Search for the cell housing the specified text and yield its (X, Y) center coordinate. 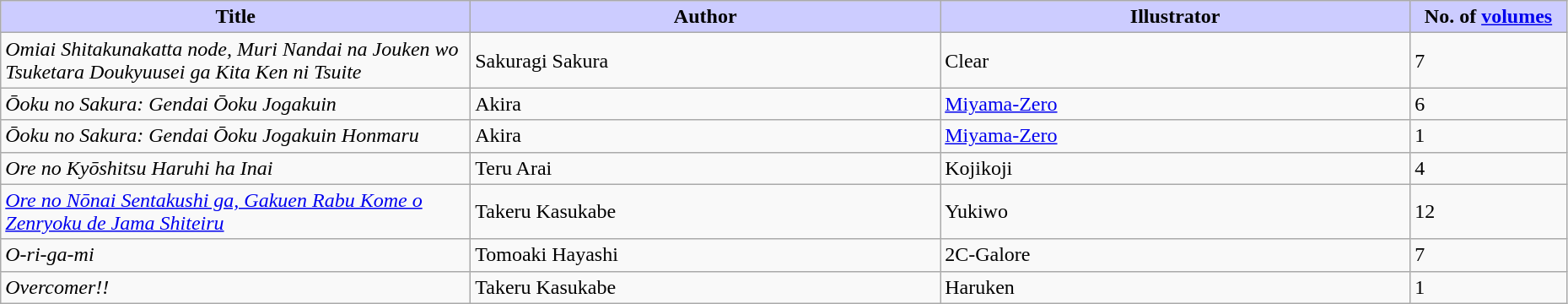
Title (236, 17)
2C-Galore (1176, 255)
12 (1489, 211)
6 (1489, 104)
Author (705, 17)
Tomoaki Hayashi (705, 255)
4 (1489, 168)
Yukiwo (1176, 211)
Clear (1176, 61)
No. of volumes (1489, 17)
Illustrator (1176, 17)
Sakuragi Sakura (705, 61)
Ore no Kyōshitsu Haruhi ha Inai (236, 168)
Omiai Shitakunakatta node, Muri Nandai na Jouken wo Tsuketara Doukyuusei ga Kita Ken ni Tsuite (236, 61)
Ōoku no Sakura: Gendai Ōoku Jogakuin Honmaru (236, 136)
O-ri-ga-mi (236, 255)
Teru Arai (705, 168)
Ōoku no Sakura: Gendai Ōoku Jogakuin (236, 104)
Kojikoji (1176, 168)
Overcomer!! (236, 287)
Ore no Nōnai Sentakushi ga, Gakuen Rabu Kome o Zenryoku de Jama Shiteiru (236, 211)
Haruken (1176, 287)
